Identify which cell holds the provided text, then report its [x, y] central coordinate. 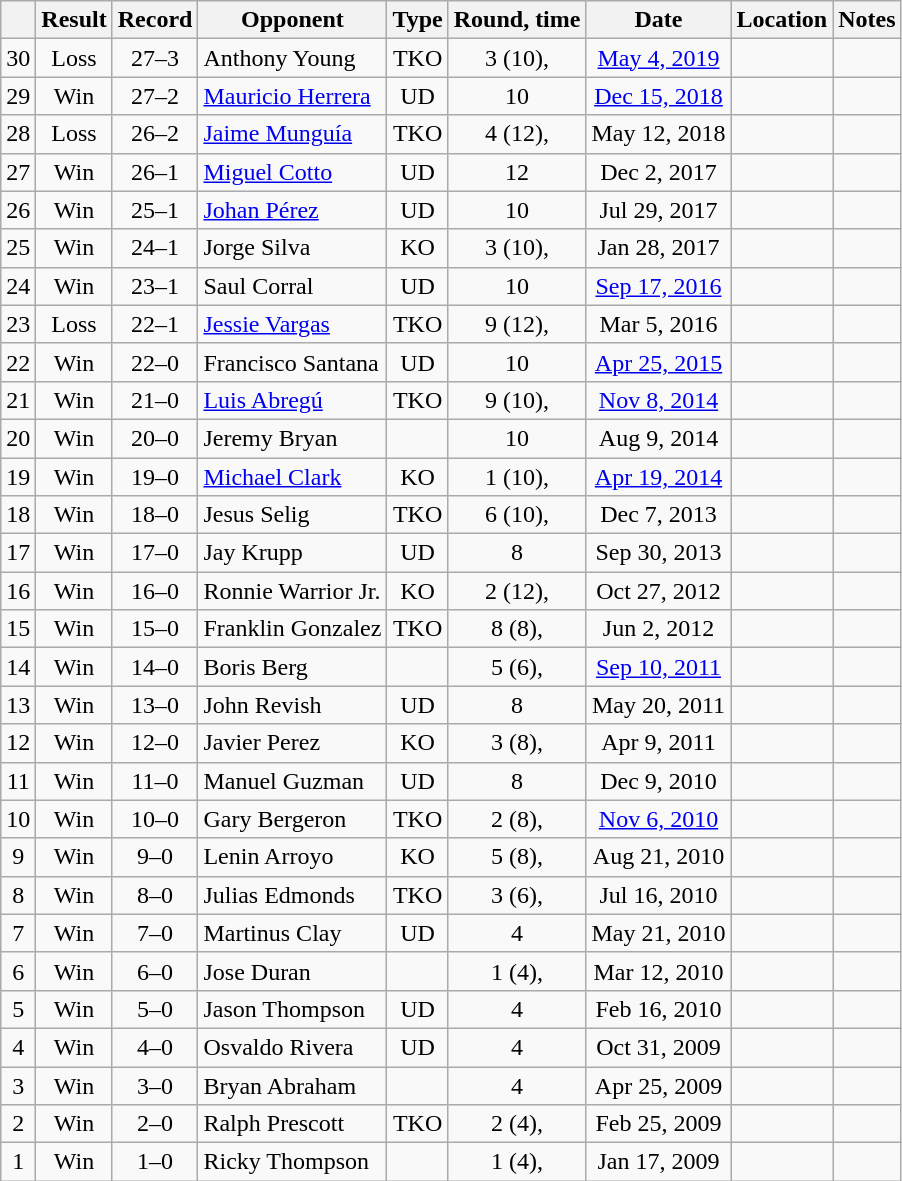
Ralph Prescott [292, 1124]
27–3 [155, 58]
Dec 9, 2010 [658, 781]
25–1 [155, 210]
May 12, 2018 [658, 134]
Franklin Gonzalez [292, 629]
9 (10), [517, 400]
23 [18, 324]
18 [18, 515]
Apr 25, 2015 [658, 362]
Location [782, 20]
5 [18, 1009]
Miguel Cotto [292, 172]
12–0 [155, 743]
20 [18, 438]
14 [18, 667]
27 [18, 172]
Result [74, 20]
John Revish [292, 705]
3 (8), [517, 743]
Record [155, 20]
30 [18, 58]
Notes [867, 20]
5 (6), [517, 667]
19 [18, 477]
Apr 25, 2009 [658, 1085]
4 (12), [517, 134]
29 [18, 96]
Date [658, 20]
2 (8), [517, 819]
Mar 12, 2010 [658, 971]
17 [18, 553]
8–0 [155, 895]
13–0 [155, 705]
Sep 17, 2016 [658, 286]
Jaime Munguía [292, 134]
7 [18, 933]
2–0 [155, 1124]
Osvaldo Rivera [292, 1047]
8 (8), [517, 629]
Oct 27, 2012 [658, 591]
Jason Thompson [292, 1009]
Anthony Young [292, 58]
1 (10), [517, 477]
Mauricio Herrera [292, 96]
25 [18, 248]
6 (10), [517, 515]
Saul Corral [292, 286]
22 [18, 362]
27–2 [155, 96]
Ricky Thompson [292, 1162]
4–0 [155, 1047]
Michael Clark [292, 477]
Francisco Santana [292, 362]
Aug 21, 2010 [658, 857]
Johan Pérez [292, 210]
Ronnie Warrior Jr. [292, 591]
28 [18, 134]
3 (6), [517, 895]
Jeremy Bryan [292, 438]
May 20, 2011 [658, 705]
Gary Bergeron [292, 819]
Dec 2, 2017 [658, 172]
2 (12), [517, 591]
7–0 [155, 933]
9 [18, 857]
Bryan Abraham [292, 1085]
11 [18, 781]
16 [18, 591]
18–0 [155, 515]
Nov 8, 2014 [658, 400]
Manuel Guzman [292, 781]
22–0 [155, 362]
2 (4), [517, 1124]
May 4, 2019 [658, 58]
21 [18, 400]
Nov 6, 2010 [658, 819]
16–0 [155, 591]
3–0 [155, 1085]
Boris Berg [292, 667]
Jessie Vargas [292, 324]
Dec 15, 2018 [658, 96]
Jun 2, 2012 [658, 629]
Feb 25, 2009 [658, 1124]
Type [418, 20]
24 [18, 286]
Jorge Silva [292, 248]
Luis Abregú [292, 400]
19–0 [155, 477]
Aug 9, 2014 [658, 438]
Feb 16, 2010 [658, 1009]
Sep 30, 2013 [658, 553]
9 (12), [517, 324]
21–0 [155, 400]
Lenin Arroyo [292, 857]
1 [18, 1162]
2 [18, 1124]
Jan 28, 2017 [658, 248]
14–0 [155, 667]
24–1 [155, 248]
5 (8), [517, 857]
9–0 [155, 857]
23–1 [155, 286]
Julias Edmonds [292, 895]
13 [18, 705]
Mar 5, 2016 [658, 324]
1–0 [155, 1162]
Sep 10, 2011 [658, 667]
22–1 [155, 324]
11–0 [155, 781]
Round, time [517, 20]
Jan 17, 2009 [658, 1162]
Martinus Clay [292, 933]
May 21, 2010 [658, 933]
Opponent [292, 20]
26–2 [155, 134]
Jay Krupp [292, 553]
15–0 [155, 629]
Jesus Selig [292, 515]
Dec 7, 2013 [658, 515]
Oct 31, 2009 [658, 1047]
Javier Perez [292, 743]
6 [18, 971]
10–0 [155, 819]
20–0 [155, 438]
26 [18, 210]
Apr 9, 2011 [658, 743]
Apr 19, 2014 [658, 477]
17–0 [155, 553]
Jul 29, 2017 [658, 210]
3 [18, 1085]
5–0 [155, 1009]
26–1 [155, 172]
6–0 [155, 971]
Jul 16, 2010 [658, 895]
Jose Duran [292, 971]
15 [18, 629]
